Capture the cell that displays the provided text and extract its (X, Y) central coordinate. 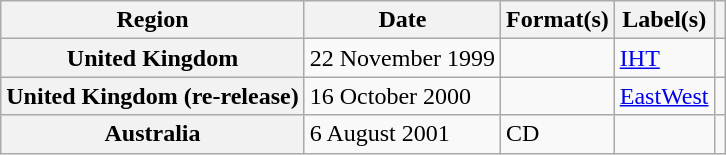
Date (402, 20)
6 August 2001 (402, 134)
Region (152, 20)
United Kingdom (re-release) (152, 96)
22 November 1999 (402, 58)
United Kingdom (152, 58)
Australia (152, 134)
Format(s) (558, 20)
IHT (664, 58)
EastWest (664, 96)
16 October 2000 (402, 96)
CD (558, 134)
Label(s) (664, 20)
